Scan for the cell matching the given text and deliver its (x, y) coordinate at center. 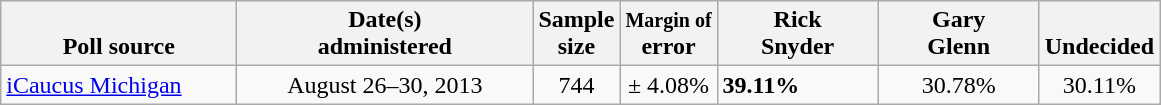
RickSnyder (798, 34)
Margin oferror (668, 34)
GaryGlenn (958, 34)
August 26–30, 2013 (385, 85)
30.78% (958, 85)
30.11% (1099, 85)
Samplesize (576, 34)
39.11% (798, 85)
Undecided (1099, 34)
744 (576, 85)
Poll source (119, 34)
Date(s)administered (385, 34)
iCaucus Michigan (119, 85)
± 4.08% (668, 85)
